Locate the cell with the specified text and output its [X, Y] center coordinate. 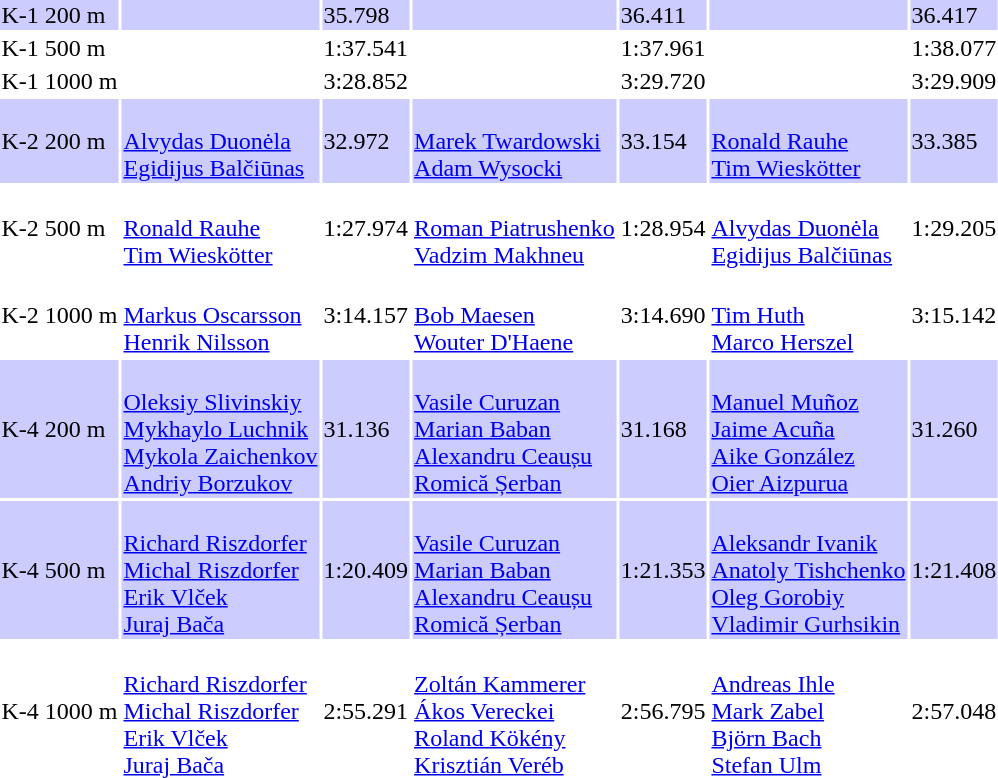
31.260 [954, 429]
1:29.205 [954, 228]
3:15.142 [954, 315]
Bob MaesenWouter D'Haene [515, 315]
1:20.409 [366, 570]
1:21.408 [954, 570]
1:27.974 [366, 228]
K-4 500 m [60, 570]
K-4 200 m [60, 429]
Oleksiy SlivinskiyMykhaylo LuchnikMykola ZaichenkovAndriy Borzukov [220, 429]
3:14.157 [366, 315]
3:29.909 [954, 81]
35.798 [366, 15]
Roman PiatrushenkoVadzim Makhneu [515, 228]
1:38.077 [954, 48]
3:14.690 [663, 315]
Aleksandr IvanikAnatoly TishchenkoOleg GorobiyVladimir Gurhsikin [808, 570]
32.972 [366, 141]
31.168 [663, 429]
K-2 500 m [60, 228]
Markus OscarssonHenrik Nilsson [220, 315]
Marek TwardowskiAdam Wysocki [515, 141]
36.411 [663, 15]
31.136 [366, 429]
Tim HuthMarco Herszel [808, 315]
K-1 200 m [60, 15]
36.417 [954, 15]
K-2 200 m [60, 141]
1:21.353 [663, 570]
Richard RiszdorferMichal RiszdorferErik VlčekJuraj Bača [220, 570]
1:28.954 [663, 228]
K-1 1000 m [60, 81]
K-1 500 m [60, 48]
3:28.852 [366, 81]
33.154 [663, 141]
33.385 [954, 141]
1:37.961 [663, 48]
Manuel MuñozJaime AcuñaAike GonzálezOier Aizpurua [808, 429]
K-2 1000 m [60, 315]
3:29.720 [663, 81]
1:37.541 [366, 48]
